Provide the (x, y) coordinate of the cell's center where the given text is located.  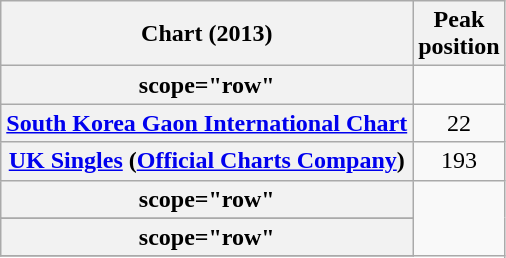
South Korea Gaon International Chart (207, 123)
22 (459, 123)
Chart (2013) (207, 34)
Peakposition (459, 34)
UK Singles (Official Charts Company) (207, 161)
193 (459, 161)
